Output the (X, Y) coordinate of the center of the cell containing the given text.  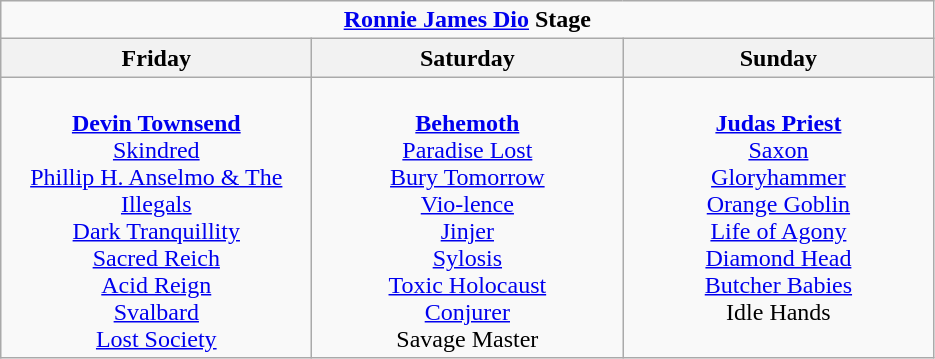
Behemoth Paradise Lost Bury Tomorrow Vio-lence Jinjer Sylosis Toxic Holocaust Conjurer Savage Master (468, 218)
Friday (156, 58)
Saturday (468, 58)
Ronnie James Dio Stage (468, 20)
Devin Townsend Skindred Phillip H. Anselmo & The Illegals Dark Tranquillity Sacred Reich Acid Reign Svalbard Lost Society (156, 218)
Sunday (778, 58)
Judas Priest Saxon Gloryhammer Orange Goblin Life of Agony Diamond Head Butcher Babies Idle Hands (778, 218)
